From the cell containing the given text, extract its center point as [x, y] coordinate. 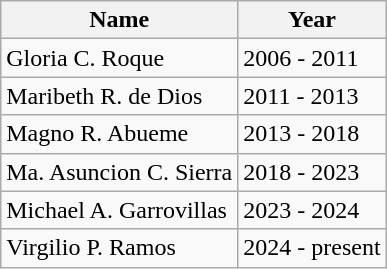
Michael A. Garrovillas [120, 210]
2018 - 2023 [312, 172]
2013 - 2018 [312, 134]
Magno R. Abueme [120, 134]
Maribeth R. de Dios [120, 96]
2023 - 2024 [312, 210]
Virgilio P. Ramos [120, 248]
2024 - present [312, 248]
Year [312, 20]
2006 - 2011 [312, 58]
Ma. Asuncion C. Sierra [120, 172]
Gloria C. Roque [120, 58]
2011 - 2013 [312, 96]
Name [120, 20]
